Scan for the cell matching the given text and deliver its (x, y) coordinate at center. 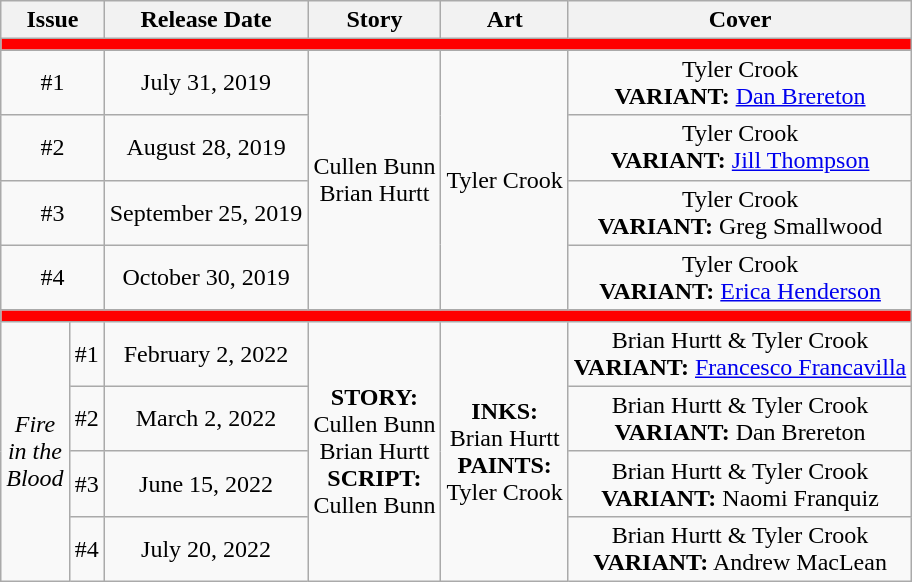
July 20, 2022 (206, 548)
Issue (52, 20)
Tyler CrookVARIANT: Greg Smallwood (740, 212)
Brian Hurtt & Tyler CrookVARIANT: Francesco Francavilla (740, 354)
Art (504, 20)
July 31, 2019 (206, 82)
March 2, 2022 (206, 418)
Tyler Crook (504, 180)
September 25, 2019 (206, 212)
Brian Hurtt & Tyler CrookVARIANT: Dan Brereton (740, 418)
October 30, 2019 (206, 278)
Release Date (206, 20)
Story (374, 20)
Cover (740, 20)
August 28, 2019 (206, 148)
Tyler CrookVARIANT: Dan Brereton (740, 82)
INKS:Brian HurttPAINTS:Tyler Crook (504, 451)
Tyler CrookVARIANT: Jill Thompson (740, 148)
Cullen BunnBrian Hurtt (374, 180)
Brian Hurtt & Tyler CrookVARIANT: Andrew MacLean (740, 548)
June 15, 2022 (206, 484)
February 2, 2022 (206, 354)
Tyler CrookVARIANT: Erica Henderson (740, 278)
STORY:Cullen BunnBrian HurttSCRIPT:Cullen Bunn (374, 451)
Firein theBlood (35, 451)
Brian Hurtt & Tyler CrookVARIANT: Naomi Franquiz (740, 484)
